Extract the (x, y) coordinate from the center of the cell holding the provided text.  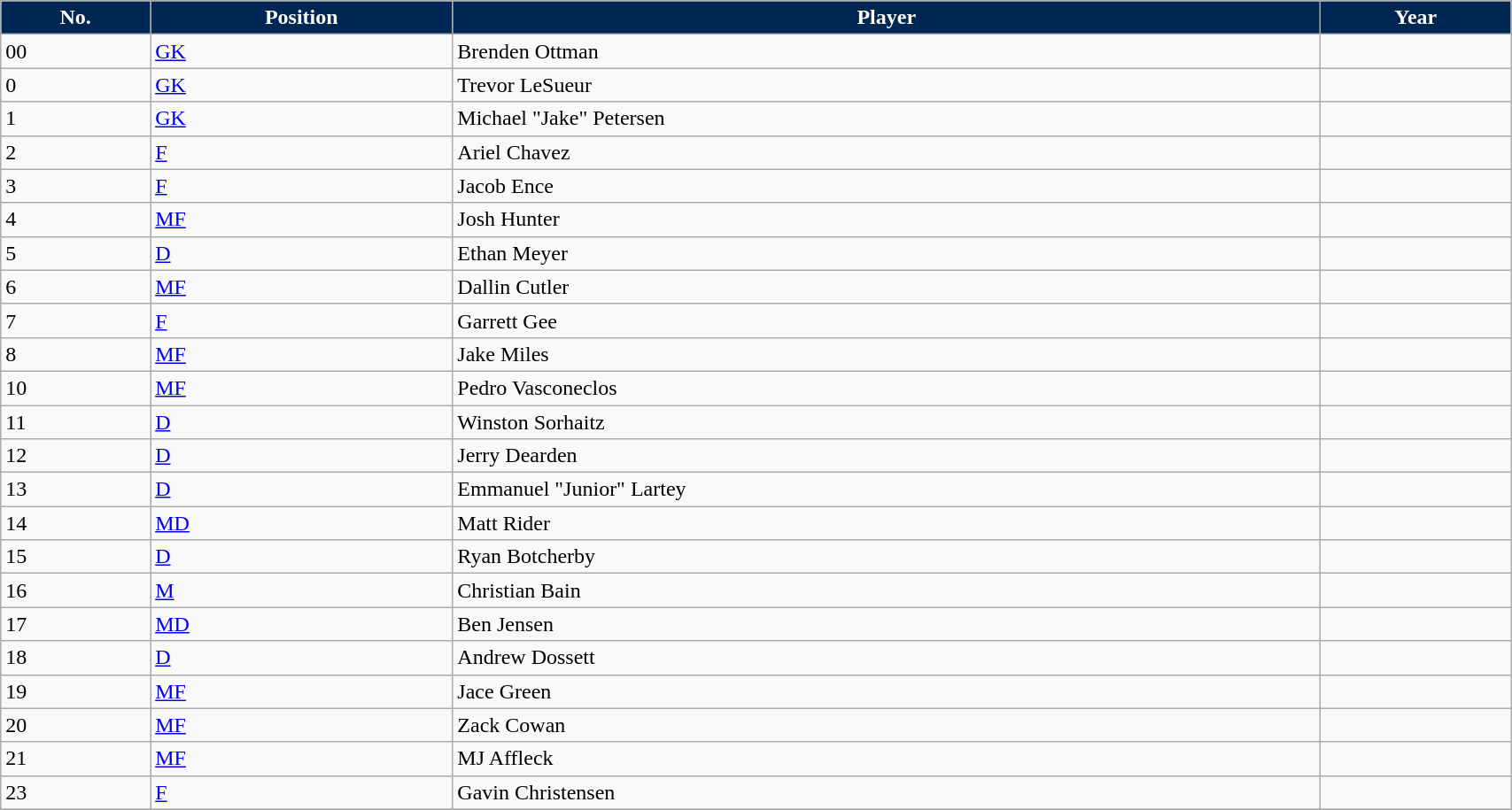
Michael "Jake" Petersen (887, 119)
Winston Sorhaitz (887, 422)
Ariel Chavez (887, 152)
17 (76, 624)
1 (76, 119)
Dallin Cutler (887, 287)
Jake Miles (887, 354)
6 (76, 287)
Jacob Ence (887, 186)
Jace Green (887, 691)
2 (76, 152)
Jerry Dearden (887, 456)
18 (76, 658)
00 (76, 51)
16 (76, 590)
14 (76, 523)
13 (76, 490)
5 (76, 253)
Emmanuel "Junior" Lartey (887, 490)
3 (76, 186)
Trevor LeSueur (887, 85)
4 (76, 220)
Brenden Ottman (887, 51)
10 (76, 388)
19 (76, 691)
12 (76, 456)
No. (76, 18)
Garrett Gee (887, 320)
21 (76, 759)
MJ Affleck (887, 759)
0 (76, 85)
Andrew Dossett (887, 658)
Josh Hunter (887, 220)
Ethan Meyer (887, 253)
Zack Cowan (887, 725)
Gavin Christensen (887, 792)
23 (76, 792)
Ryan Botcherby (887, 557)
Christian Bain (887, 590)
Matt Rider (887, 523)
Player (887, 18)
M (301, 590)
7 (76, 320)
15 (76, 557)
11 (76, 422)
Position (301, 18)
8 (76, 354)
Year (1415, 18)
Ben Jensen (887, 624)
Pedro Vasconeclos (887, 388)
20 (76, 725)
